Extract the (X, Y) coordinate from the center of the cell holding the provided text.  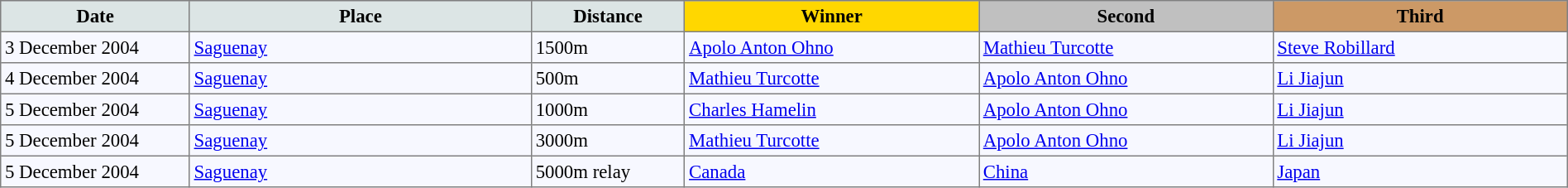
Date (96, 17)
1000m (607, 109)
Canada (832, 171)
Charles Hamelin (832, 109)
3 December 2004 (96, 47)
3000m (607, 141)
Distance (607, 17)
China (1126, 171)
500m (607, 79)
4 December 2004 (96, 79)
1500m (607, 47)
Japan (1420, 171)
Third (1420, 17)
5000m relay (607, 171)
Steve Robillard (1420, 47)
Place (361, 17)
Second (1126, 17)
Winner (832, 17)
